Pinpoint the cell where the given text exists, returning its (x, y) midpoint coordinate. 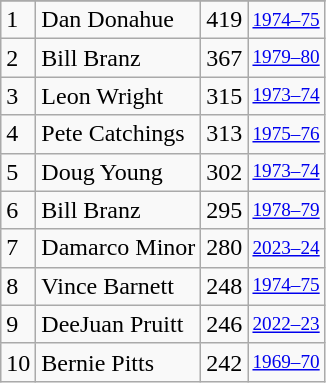
313 (224, 134)
Doug Young (118, 172)
7 (18, 248)
3 (18, 96)
1979–80 (286, 58)
Dan Donahue (118, 20)
280 (224, 248)
242 (224, 362)
DeeJuan Pruitt (118, 324)
Vince Barnett (118, 286)
1978–79 (286, 210)
4 (18, 134)
1975–76 (286, 134)
2022–23 (286, 324)
9 (18, 324)
302 (224, 172)
1 (18, 20)
5 (18, 172)
419 (224, 20)
2023–24 (286, 248)
367 (224, 58)
315 (224, 96)
8 (18, 286)
Bernie Pitts (118, 362)
Leon Wright (118, 96)
6 (18, 210)
246 (224, 324)
Damarco Minor (118, 248)
295 (224, 210)
10 (18, 362)
1969–70 (286, 362)
Pete Catchings (118, 134)
248 (224, 286)
2 (18, 58)
